Output the (x, y) coordinate of the center of the cell containing the given text.  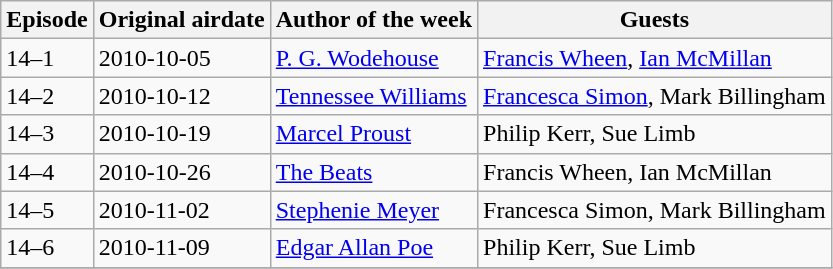
2010-10-05 (182, 58)
Episode (47, 20)
Edgar Allan Poe (374, 248)
2010-11-02 (182, 210)
14–3 (47, 134)
2010-11-09 (182, 248)
14–4 (47, 172)
P. G. Wodehouse (374, 58)
The Beats (374, 172)
14–1 (47, 58)
Marcel Proust (374, 134)
Stephenie Meyer (374, 210)
14–2 (47, 96)
Author of the week (374, 20)
14–6 (47, 248)
2010-10-12 (182, 96)
Tennessee Williams (374, 96)
2010-10-19 (182, 134)
2010-10-26 (182, 172)
Guests (655, 20)
14–5 (47, 210)
Original airdate (182, 20)
